Output the [X, Y] coordinate of the center of the cell containing the given text.  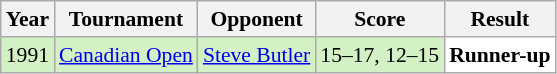
Steve Butler [256, 55]
Tournament [126, 19]
Score [380, 19]
Canadian Open [126, 55]
Result [500, 19]
Runner-up [500, 55]
Year [28, 19]
15–17, 12–15 [380, 55]
Opponent [256, 19]
1991 [28, 55]
